Identify which cell holds the provided text, then report its [x, y] central coordinate. 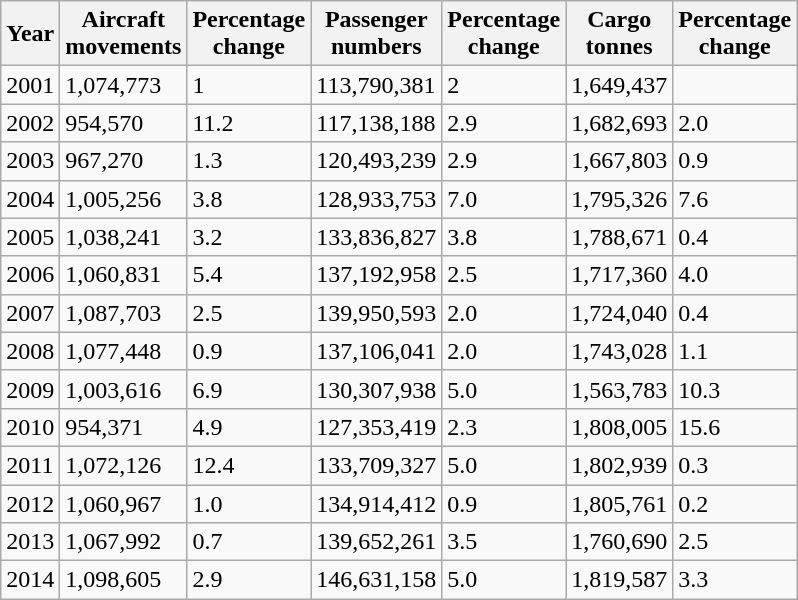
1,005,256 [124, 199]
1,788,671 [620, 237]
1,038,241 [124, 237]
2.3 [504, 427]
1,087,703 [124, 313]
117,138,188 [376, 123]
1,060,967 [124, 503]
7.0 [504, 199]
2014 [30, 580]
2006 [30, 275]
4.0 [735, 275]
1,743,028 [620, 351]
5.4 [249, 275]
12.4 [249, 465]
2 [504, 85]
1,649,437 [620, 85]
1,717,360 [620, 275]
146,631,158 [376, 580]
3.2 [249, 237]
7.6 [735, 199]
1,808,005 [620, 427]
2004 [30, 199]
1,077,448 [124, 351]
Cargotonnes [620, 34]
11.2 [249, 123]
0.2 [735, 503]
139,950,593 [376, 313]
10.3 [735, 389]
1,067,992 [124, 542]
139,652,261 [376, 542]
Aircraftmovements [124, 34]
1,003,616 [124, 389]
1,667,803 [620, 161]
4.9 [249, 427]
120,493,239 [376, 161]
1.3 [249, 161]
967,270 [124, 161]
Year [30, 34]
1,072,126 [124, 465]
127,353,419 [376, 427]
137,192,958 [376, 275]
2013 [30, 542]
2007 [30, 313]
954,570 [124, 123]
1.1 [735, 351]
6.9 [249, 389]
2009 [30, 389]
133,709,327 [376, 465]
1,682,693 [620, 123]
1,098,605 [124, 580]
128,933,753 [376, 199]
134,914,412 [376, 503]
1,802,939 [620, 465]
2002 [30, 123]
0.3 [735, 465]
1,060,831 [124, 275]
0.7 [249, 542]
1,760,690 [620, 542]
2005 [30, 237]
1 [249, 85]
130,307,938 [376, 389]
1.0 [249, 503]
2011 [30, 465]
15.6 [735, 427]
2010 [30, 427]
1,819,587 [620, 580]
133,836,827 [376, 237]
3.5 [504, 542]
1,563,783 [620, 389]
2008 [30, 351]
1,795,326 [620, 199]
113,790,381 [376, 85]
Passengernumbers [376, 34]
2003 [30, 161]
137,106,041 [376, 351]
3.3 [735, 580]
954,371 [124, 427]
1,724,040 [620, 313]
1,805,761 [620, 503]
2012 [30, 503]
2001 [30, 85]
1,074,773 [124, 85]
